Identify which cell holds the provided text, then report its [x, y] central coordinate. 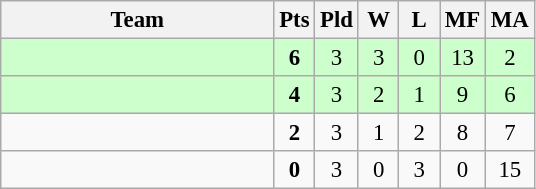
9 [463, 95]
13 [463, 58]
15 [510, 170]
7 [510, 133]
8 [463, 133]
Team [138, 20]
W [378, 20]
MF [463, 20]
Pld [337, 20]
L [420, 20]
4 [294, 95]
MA [510, 20]
Pts [294, 20]
